Identify which cell holds the provided text, then report its [x, y] central coordinate. 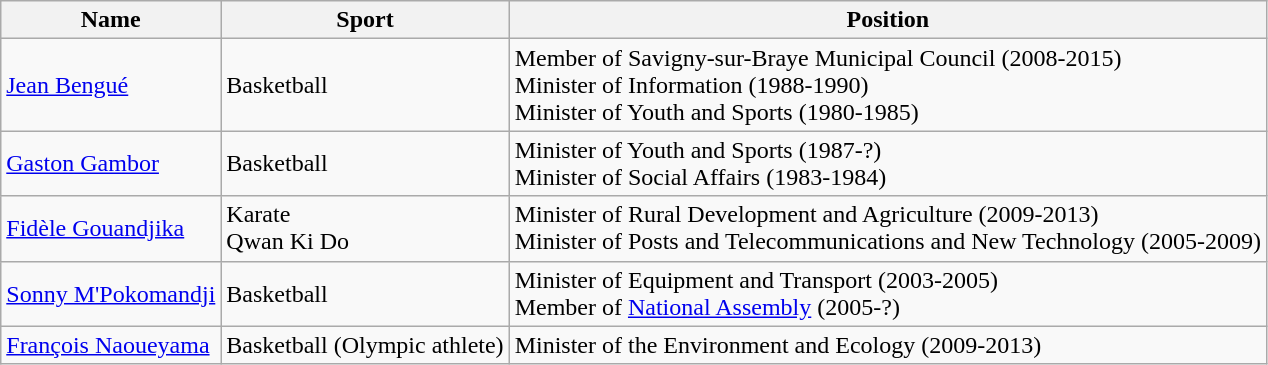
Member of Savigny-sur-Braye Municipal Council (2008-2015)Minister of Information (1988-1990)Minister of Youth and Sports (1980-1985) [888, 85]
Minister of Rural Development and Agriculture (2009-2013)Minister of Posts and Telecommunications and New Technology (2005-2009) [888, 228]
Basketball (Olympic athlete) [365, 345]
Name [111, 20]
Minister of the Environment and Ecology (2009-2013) [888, 345]
Minister of Youth and Sports (1987-?)Minister of Social Affairs (1983-1984) [888, 164]
Minister of Equipment and Transport (2003-2005)Member of National Assembly (2005-?) [888, 294]
Sonny M'Pokomandji [111, 294]
Gaston Gambor [111, 164]
Sport [365, 20]
François Naoueyama [111, 345]
Fidèle Gouandjika [111, 228]
Karate Qwan Ki Do [365, 228]
Jean Bengué [111, 85]
Position [888, 20]
